For the text-containing cell, return its midpoint in [x, y] coordinate format. 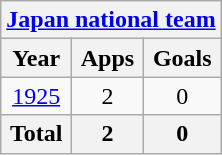
Japan national team [111, 20]
Total [36, 134]
1925 [36, 96]
Year [36, 58]
Goals [182, 58]
Apps [108, 58]
